Capture the cell that displays the provided text and extract its (X, Y) central coordinate. 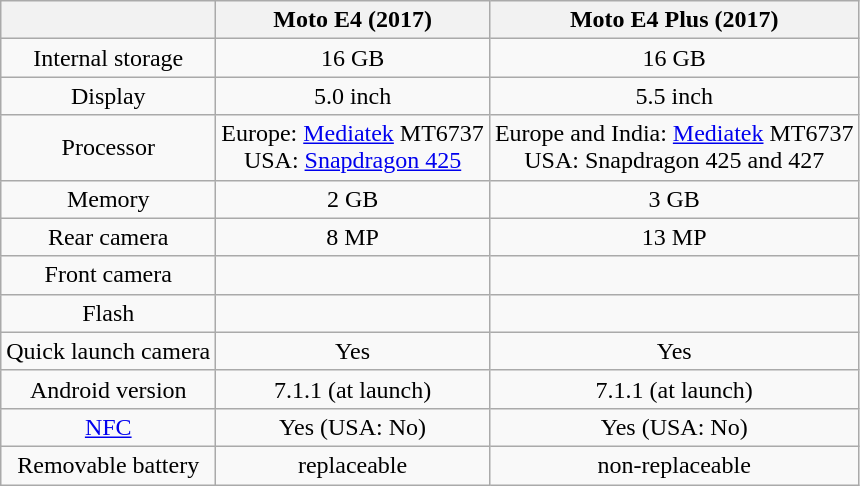
replaceable (353, 465)
Moto E4 Plus (2017) (674, 20)
13 MP (674, 237)
8 MP (353, 237)
Android version (108, 389)
non-replaceable (674, 465)
Internal storage (108, 58)
Rear camera (108, 237)
NFC (108, 427)
Processor (108, 148)
Europe: Mediatek MT6737USA: Snapdragon 425 (353, 148)
Moto E4 (2017) (353, 20)
Display (108, 96)
Flash (108, 313)
Europe and India: Mediatek MT6737USA: Snapdragon 425 and 427 (674, 148)
Memory (108, 199)
3 GB (674, 199)
5.5 inch (674, 96)
Front camera (108, 275)
Removable battery (108, 465)
Quick launch camera (108, 351)
5.0 inch (353, 96)
2 GB (353, 199)
